Provide the [X, Y] coordinate of the cell's center where the given text is located.  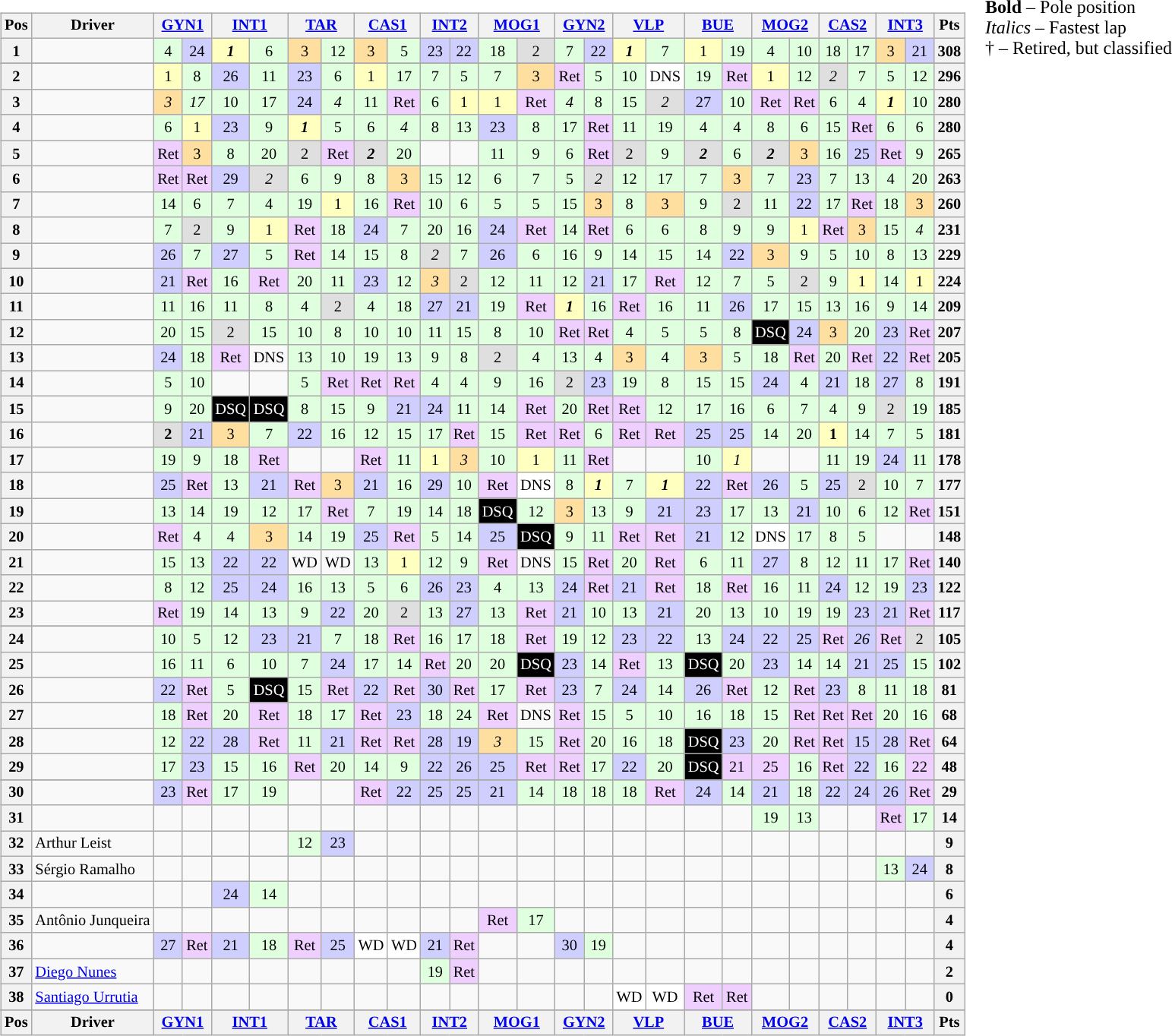
34 [16, 895]
31 [16, 818]
178 [949, 460]
Antônio Junqueira [93, 921]
32 [16, 844]
37 [16, 971]
177 [949, 485]
185 [949, 409]
122 [949, 588]
263 [949, 179]
Diego Nunes [93, 971]
229 [949, 256]
308 [949, 51]
265 [949, 153]
36 [16, 946]
151 [949, 511]
Arthur Leist [93, 844]
102 [949, 665]
148 [949, 537]
191 [949, 384]
231 [949, 230]
0 [949, 997]
33 [16, 869]
205 [949, 358]
117 [949, 614]
68 [949, 715]
296 [949, 77]
35 [16, 921]
207 [949, 333]
38 [16, 997]
48 [949, 767]
64 [949, 741]
224 [949, 281]
105 [949, 639]
181 [949, 434]
260 [949, 204]
81 [949, 690]
Santiago Urrutia [93, 997]
140 [949, 562]
209 [949, 307]
Sérgio Ramalho [93, 869]
